Pinpoint the cell where the given text exists, returning its [X, Y] midpoint coordinate. 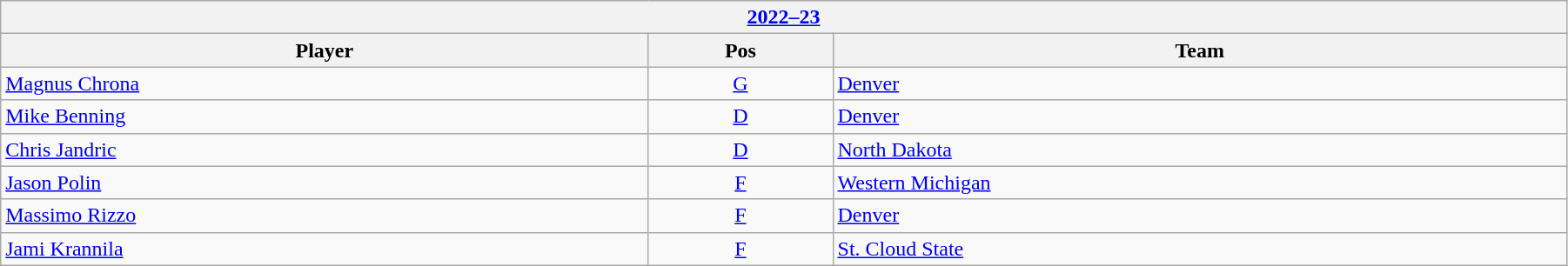
Jason Polin [325, 183]
Team [1199, 50]
Player [325, 50]
North Dakota [1199, 150]
Massimo Rizzo [325, 216]
St. Cloud State [1199, 249]
Chris Jandric [325, 150]
Jami Krannila [325, 249]
Western Michigan [1199, 183]
Magnus Chrona [325, 83]
Mike Benning [325, 116]
2022–23 [784, 17]
Pos [740, 50]
G [740, 83]
